From the cell containing the given text, extract its center point as [X, Y] coordinate. 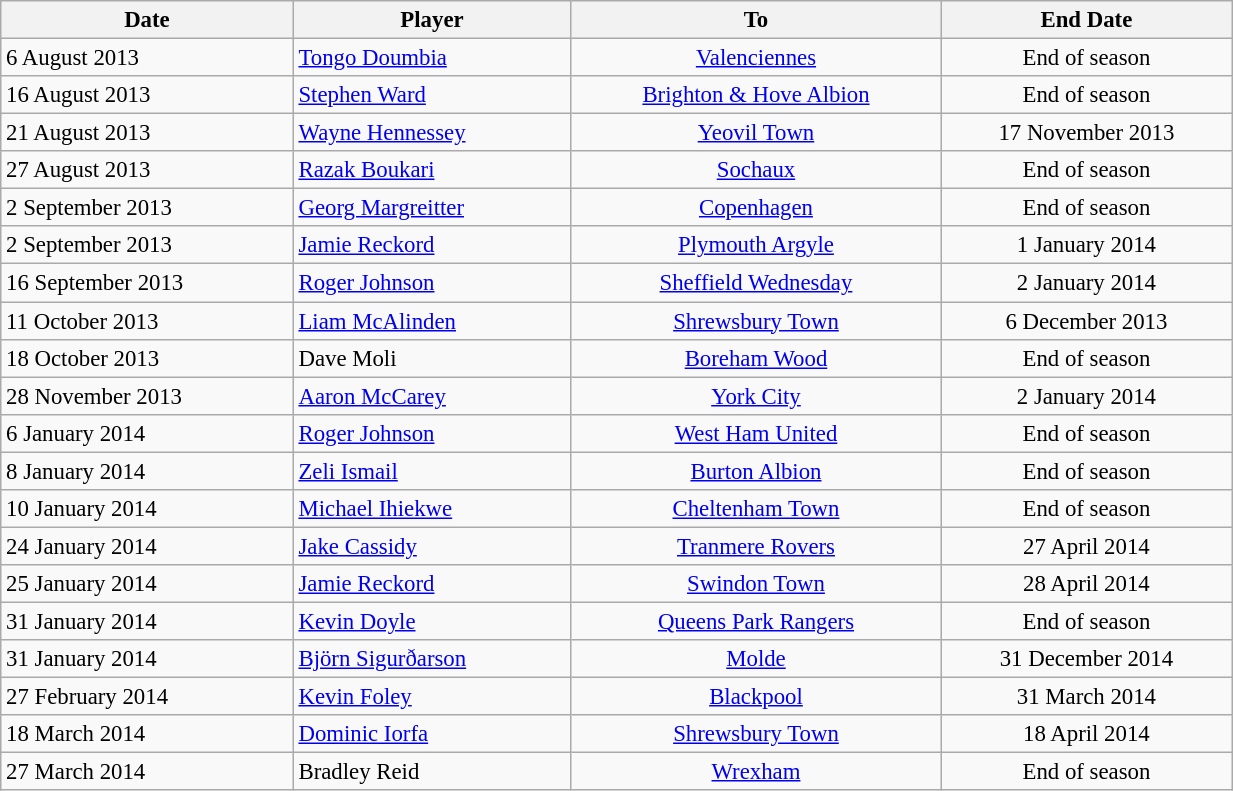
Stephen Ward [432, 95]
31 March 2014 [1086, 697]
1 January 2014 [1086, 245]
18 April 2014 [1086, 734]
Sochaux [756, 170]
27 February 2014 [147, 697]
27 March 2014 [147, 772]
Yeovil Town [756, 133]
Swindon Town [756, 584]
16 September 2013 [147, 283]
28 November 2013 [147, 396]
Aaron McCarey [432, 396]
Sheffield Wednesday [756, 283]
Date [147, 20]
27 August 2013 [147, 170]
Zeli Ismail [432, 471]
21 August 2013 [147, 133]
Wayne Hennessey [432, 133]
Queens Park Rangers [756, 621]
End Date [1086, 20]
Kevin Foley [432, 697]
Burton Albion [756, 471]
18 October 2013 [147, 358]
Razak Boukari [432, 170]
Kevin Doyle [432, 621]
Blackpool [756, 697]
16 August 2013 [147, 95]
Plymouth Argyle [756, 245]
6 August 2013 [147, 58]
York City [756, 396]
Jake Cassidy [432, 546]
17 November 2013 [1086, 133]
Brighton & Hove Albion [756, 95]
8 January 2014 [147, 471]
6 January 2014 [147, 433]
Björn Sigurðarson [432, 659]
Copenhagen [756, 208]
Michael Ihiekwe [432, 509]
Cheltenham Town [756, 509]
Liam McAlinden [432, 321]
6 December 2013 [1086, 321]
Molde [756, 659]
Boreham Wood [756, 358]
Georg Margreitter [432, 208]
To [756, 20]
West Ham United [756, 433]
27 April 2014 [1086, 546]
Dominic Iorfa [432, 734]
Tongo Doumbia [432, 58]
24 January 2014 [147, 546]
25 January 2014 [147, 584]
28 April 2014 [1086, 584]
31 December 2014 [1086, 659]
11 October 2013 [147, 321]
Wrexham [756, 772]
10 January 2014 [147, 509]
Bradley Reid [432, 772]
Valenciennes [756, 58]
Tranmere Rovers [756, 546]
Player [432, 20]
18 March 2014 [147, 734]
Dave Moli [432, 358]
